Provide the (x, y) coordinate of the cell's center where the given text is located.  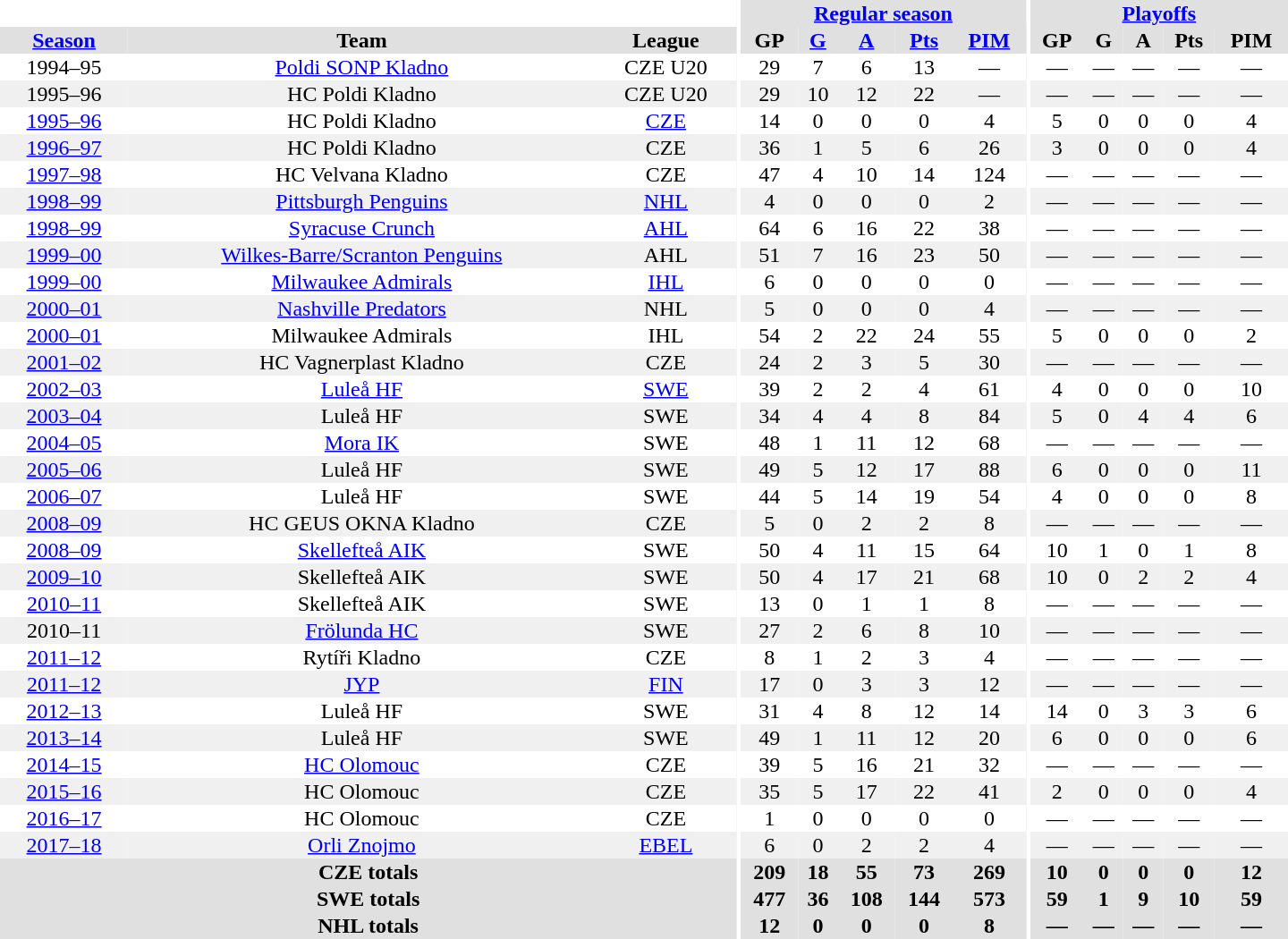
Playoffs (1159, 13)
EBEL (666, 845)
1997–98 (64, 174)
27 (769, 630)
NHL totals (369, 926)
47 (769, 174)
2001–02 (64, 362)
84 (989, 416)
1996–97 (64, 148)
51 (769, 255)
Wilkes-Barre/Scranton Penguins (361, 255)
Regular season (884, 13)
2017–18 (64, 845)
573 (989, 899)
124 (989, 174)
15 (924, 550)
31 (769, 711)
20 (989, 738)
73 (924, 872)
2014–15 (64, 765)
Season (64, 40)
2012–13 (64, 711)
41 (989, 791)
9 (1143, 899)
Mora IK (361, 443)
HC GEUS OKNA Kladno (361, 523)
23 (924, 255)
Pittsburgh Penguins (361, 201)
FIN (666, 684)
30 (989, 362)
477 (769, 899)
HC Velvana Kladno (361, 174)
32 (989, 765)
2002–03 (64, 389)
35 (769, 791)
2013–14 (64, 738)
144 (924, 899)
2016–17 (64, 818)
209 (769, 872)
2004–05 (64, 443)
Nashville Predators (361, 309)
Poldi SONP Kladno (361, 67)
108 (867, 899)
2015–16 (64, 791)
Frölunda HC (361, 630)
48 (769, 443)
HC Vagnerplast Kladno (361, 362)
61 (989, 389)
2005–06 (64, 469)
34 (769, 416)
Orli Znojmo (361, 845)
Rytíři Kladno (361, 657)
18 (818, 872)
1994–95 (64, 67)
26 (989, 148)
2009–10 (64, 577)
2003–04 (64, 416)
88 (989, 469)
2006–07 (64, 496)
44 (769, 496)
Syracuse Crunch (361, 228)
38 (989, 228)
19 (924, 496)
CZE totals (369, 872)
269 (989, 872)
League (666, 40)
Team (361, 40)
JYP (361, 684)
SWE totals (369, 899)
